Provide the [x, y] coordinate of the cell's center where the given text is located.  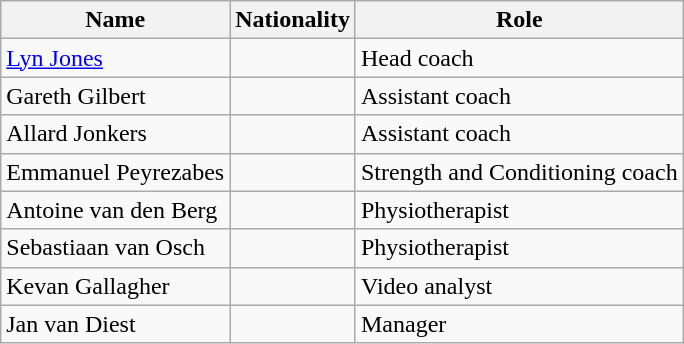
Manager [519, 324]
Jan van Diest [116, 324]
Gareth Gilbert [116, 96]
Role [519, 20]
Strength and Conditioning coach [519, 172]
Allard Jonkers [116, 134]
Lyn Jones [116, 58]
Antoine van den Berg [116, 210]
Emmanuel Peyrezabes [116, 172]
Head coach [519, 58]
Sebastiaan van Osch [116, 248]
Name [116, 20]
Video analyst [519, 286]
Kevan Gallagher [116, 286]
Nationality [293, 20]
